Determine the (X, Y) coordinate at the center of the cell enclosing the given text.  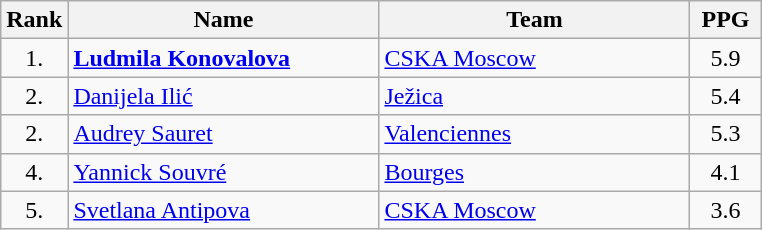
PPG (726, 20)
Rank (34, 20)
Ludmila Konovalova (224, 58)
5. (34, 210)
Team (534, 20)
Audrey Sauret (224, 134)
Ježica (534, 96)
Bourges (534, 172)
5.4 (726, 96)
Svetlana Antipova (224, 210)
5.9 (726, 58)
5.3 (726, 134)
Danijela Ilić (224, 96)
4. (34, 172)
3.6 (726, 210)
Name (224, 20)
Valenciennes (534, 134)
4.1 (726, 172)
Yannick Souvré (224, 172)
1. (34, 58)
